Return [x, y] of the center of cell containing provided text 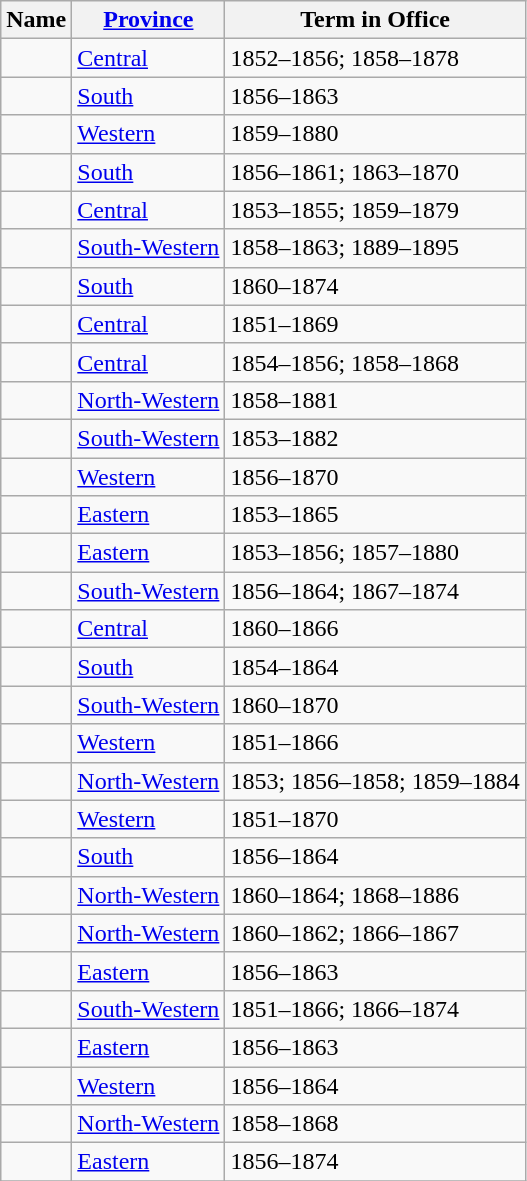
1851–1866 [375, 743]
1858–1868 [375, 1124]
1851–1870 [375, 819]
Term in Office [375, 20]
1851–1866; 1866–1874 [375, 1009]
1860–1874 [375, 286]
Name [36, 20]
1858–1863; 1889–1895 [375, 248]
Province [148, 20]
1854–1856; 1858–1868 [375, 362]
1856–1864; 1867–1874 [375, 591]
1853–1865 [375, 515]
1856–1874 [375, 1162]
1856–1870 [375, 477]
1853; 1856–1858; 1859–1884 [375, 781]
1856–1861; 1863–1870 [375, 172]
1853–1882 [375, 438]
1860–1864; 1868–1886 [375, 895]
1860–1870 [375, 705]
1858–1881 [375, 400]
1852–1856; 1858–1878 [375, 58]
1860–1866 [375, 629]
1859–1880 [375, 134]
1853–1856; 1857–1880 [375, 553]
1851–1869 [375, 324]
1853–1855; 1859–1879 [375, 210]
1860–1862; 1866–1867 [375, 933]
1854–1864 [375, 667]
